Detect which cell encompasses the target text, then output its (X, Y) center coordinate. 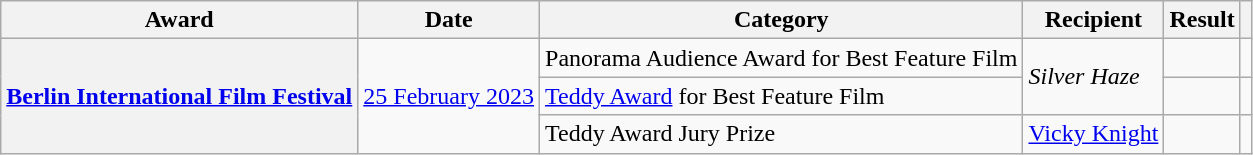
Date (449, 20)
Panorama Audience Award for Best Feature Film (782, 58)
Award (180, 20)
Silver Haze (1094, 77)
Berlin International Film Festival (180, 96)
Teddy Award for Best Feature Film (782, 96)
Category (782, 20)
Vicky Knight (1094, 134)
Teddy Award Jury Prize (782, 134)
25 February 2023 (449, 96)
Result (1202, 20)
Recipient (1094, 20)
